Capture the cell that displays the provided text and extract its [X, Y] central coordinate. 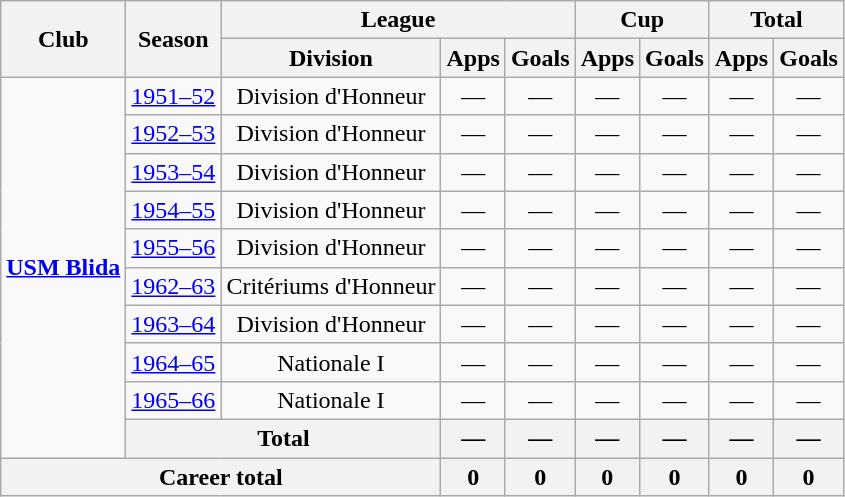
1953–54 [174, 172]
Division [331, 58]
1964–65 [174, 362]
1951–52 [174, 96]
1952–53 [174, 134]
Cup [642, 20]
1955–56 [174, 248]
1962–63 [174, 286]
Critériums d'Honneur [331, 286]
1954–55 [174, 210]
Career total [221, 477]
Season [174, 39]
1965–66 [174, 400]
Club [64, 39]
USM Blida [64, 268]
League [398, 20]
1963–64 [174, 324]
